Return the (x, y) coordinate for the center point of the cell that contains the specified text.  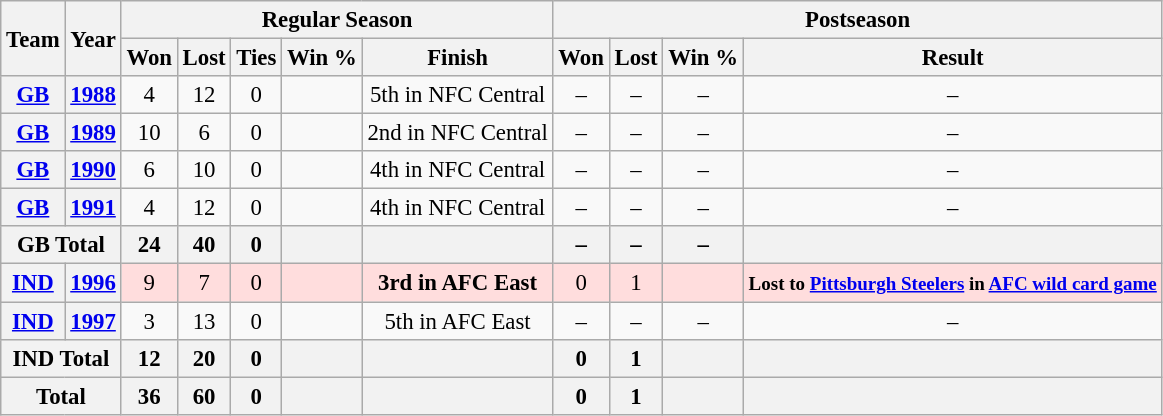
40 (204, 245)
36 (149, 396)
1997 (93, 321)
3 (149, 321)
13 (204, 321)
60 (204, 396)
9 (149, 283)
Ties (256, 58)
Postseason (858, 20)
2nd in NFC Central (458, 133)
7 (204, 283)
1989 (93, 133)
5th in AFC East (458, 321)
Year (93, 38)
3rd in AFC East (458, 283)
Regular Season (337, 20)
1988 (93, 95)
Total (61, 396)
Finish (458, 58)
Team (33, 38)
5th in NFC Central (458, 95)
1996 (93, 283)
IND Total (61, 358)
1991 (93, 208)
20 (204, 358)
Lost to Pittsburgh Steelers in AFC wild card game (952, 283)
GB Total (61, 245)
Result (952, 58)
24 (149, 245)
1990 (93, 170)
